Scan for the cell matching the given text and deliver its (x, y) coordinate at center. 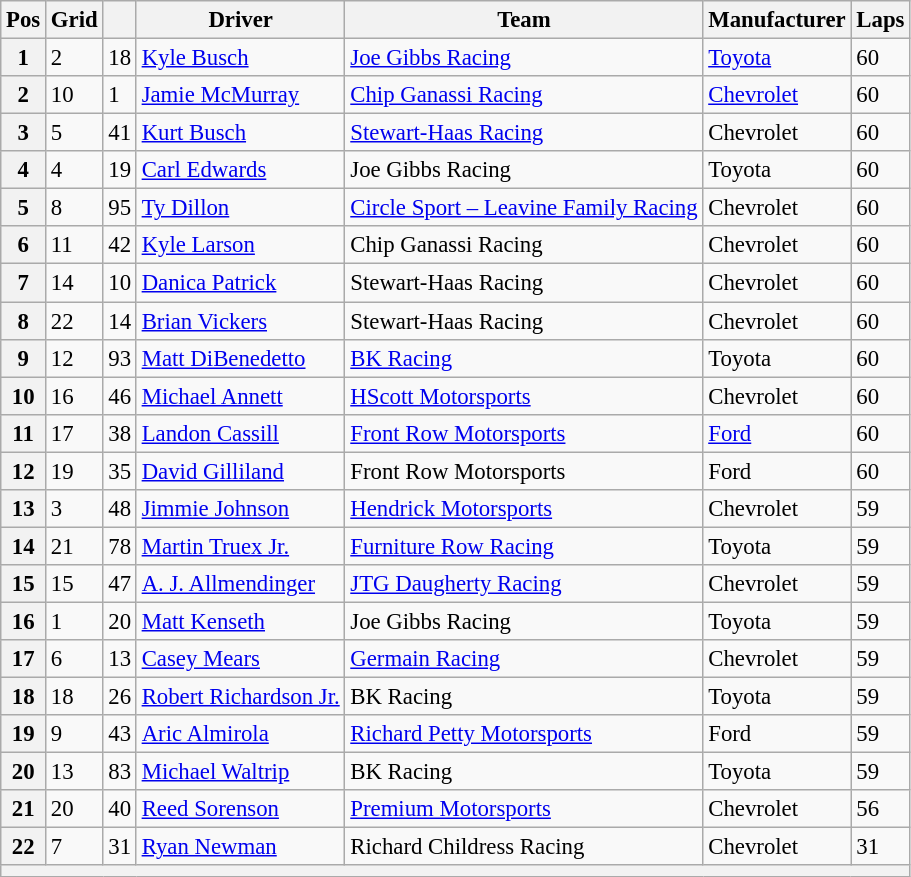
Driver (240, 20)
Circle Sport – Leavine Family Racing (524, 208)
Richard Childress Racing (524, 847)
Martin Truex Jr. (240, 546)
Jimmie Johnson (240, 509)
Kurt Busch (240, 133)
Richard Petty Motorsports (524, 734)
93 (120, 358)
Matt Kenseth (240, 621)
46 (120, 396)
78 (120, 546)
Hendrick Motorsports (524, 509)
Ty Dillon (240, 208)
Robert Richardson Jr. (240, 697)
35 (120, 471)
Brian Vickers (240, 321)
JTG Daugherty Racing (524, 584)
HScott Motorsports (524, 396)
40 (120, 809)
Manufacturer (777, 20)
Danica Patrick (240, 283)
Casey Mears (240, 659)
Grid (74, 20)
Laps (880, 20)
Germain Racing (524, 659)
47 (120, 584)
Michael Annett (240, 396)
43 (120, 734)
Premium Motorsports (524, 809)
Kyle Larson (240, 245)
26 (120, 697)
Ryan Newman (240, 847)
Furniture Row Racing (524, 546)
83 (120, 772)
Reed Sorenson (240, 809)
A. J. Allmendinger (240, 584)
42 (120, 245)
David Gilliland (240, 471)
38 (120, 433)
Matt DiBenedetto (240, 358)
Pos (24, 20)
Kyle Busch (240, 58)
Aric Almirola (240, 734)
Team (524, 20)
Michael Waltrip (240, 772)
56 (880, 809)
41 (120, 133)
Jamie McMurray (240, 95)
Carl Edwards (240, 170)
95 (120, 208)
Landon Cassill (240, 433)
48 (120, 509)
